Scan for the cell matching the given text and deliver its [X, Y] coordinate at center. 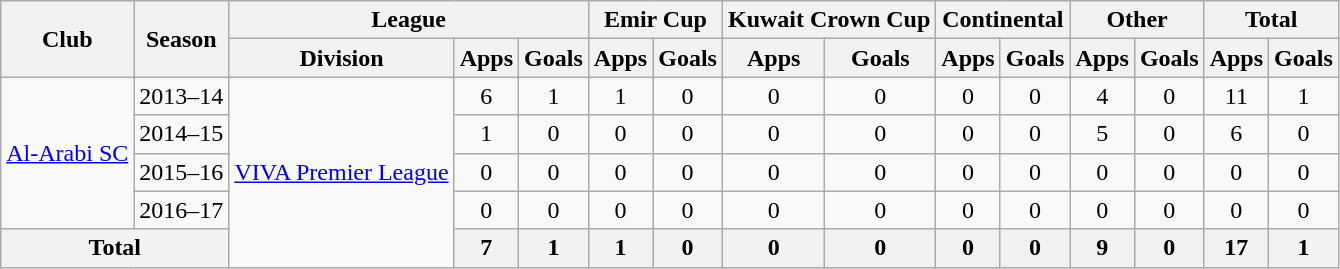
4 [1102, 96]
2013–14 [182, 96]
League [408, 20]
Club [68, 39]
Al-Arabi SC [68, 153]
5 [1102, 134]
9 [1102, 248]
17 [1236, 248]
7 [486, 248]
2014–15 [182, 134]
Continental [1003, 20]
2016–17 [182, 210]
11 [1236, 96]
Division [342, 58]
Other [1137, 20]
VIVA Premier League [342, 172]
2015–16 [182, 172]
Season [182, 39]
Emir Cup [655, 20]
Kuwait Crown Cup [828, 20]
